Detect which cell encompasses the target text, then output its [x, y] center coordinate. 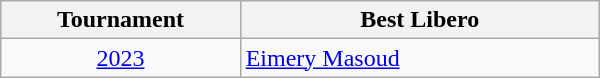
2023 [120, 58]
Tournament [120, 20]
Eimery Masoud [420, 58]
Best Libero [420, 20]
